For the text-containing cell, return its midpoint in [x, y] coordinate format. 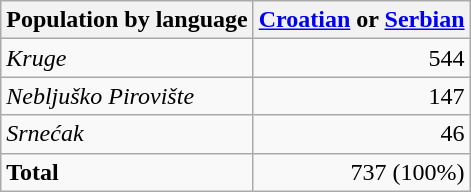
544 [362, 58]
Total [127, 172]
737 (100%) [362, 172]
Kruge [127, 58]
Nebljuško Pirovište [127, 96]
147 [362, 96]
46 [362, 134]
Croatian or Serbian [362, 20]
Population by language [127, 20]
Srnećak [127, 134]
